Determine the [x, y] coordinate at the center of the cell enclosing the given text.  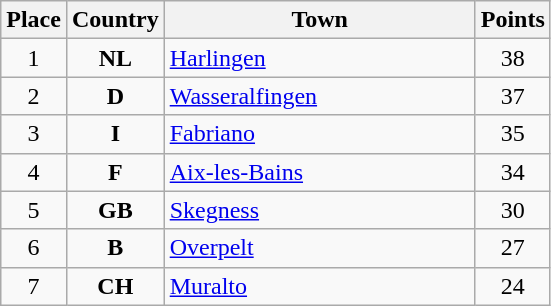
35 [512, 134]
7 [34, 286]
NL [115, 58]
24 [512, 286]
1 [34, 58]
Skegness [320, 210]
30 [512, 210]
Place [34, 20]
Harlingen [320, 58]
CH [115, 286]
3 [34, 134]
27 [512, 248]
6 [34, 248]
I [115, 134]
Aix-les-Bains [320, 172]
4 [34, 172]
37 [512, 96]
F [115, 172]
Wasseralfingen [320, 96]
38 [512, 58]
Points [512, 20]
2 [34, 96]
Country [115, 20]
Muralto [320, 286]
Town [320, 20]
D [115, 96]
5 [34, 210]
GB [115, 210]
B [115, 248]
34 [512, 172]
Fabriano [320, 134]
Overpelt [320, 248]
